Scan for the cell matching the given text and deliver its (x, y) coordinate at center. 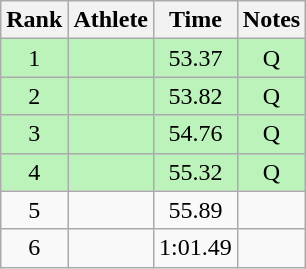
6 (34, 248)
Athlete (111, 20)
53.37 (196, 58)
Rank (34, 20)
54.76 (196, 134)
1:01.49 (196, 248)
53.82 (196, 96)
Time (196, 20)
5 (34, 210)
55.89 (196, 210)
Notes (271, 20)
2 (34, 96)
55.32 (196, 172)
1 (34, 58)
3 (34, 134)
4 (34, 172)
